Locate the cell with the specified text and output its [X, Y] center coordinate. 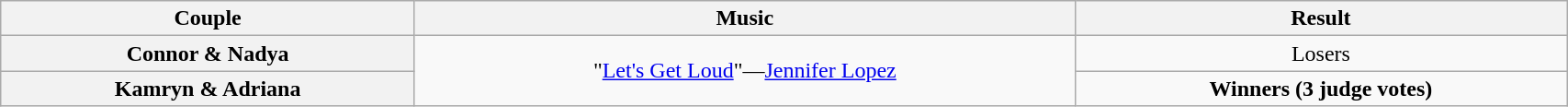
Kamryn & Adriana [208, 89]
Winners (3 judge votes) [1321, 89]
Result [1321, 18]
"Let's Get Loud"—Jennifer Lopez [744, 71]
Couple [208, 18]
Connor & Nadya [208, 53]
Losers [1321, 53]
Music [744, 18]
